Capture the cell that displays the provided text and extract its (X, Y) central coordinate. 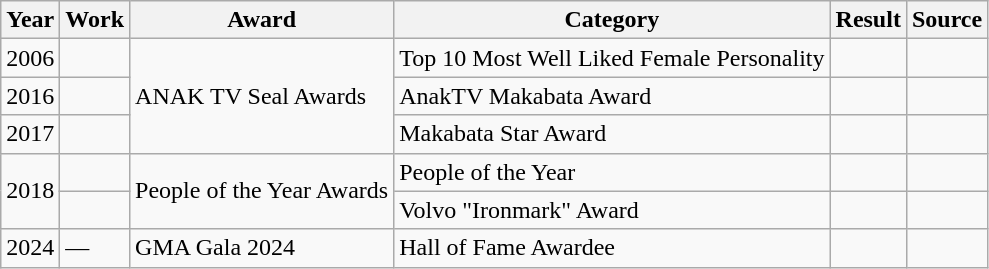
2017 (30, 134)
Makabata Star Award (612, 134)
Source (946, 20)
Award (262, 20)
AnakTV Makabata Award (612, 96)
Result (868, 20)
— (95, 248)
Top 10 Most Well Liked Female Personality (612, 58)
Category (612, 20)
2018 (30, 191)
2024 (30, 248)
GMA Gala 2024 (262, 248)
People of the Year Awards (262, 191)
Year (30, 20)
People of the Year (612, 172)
2006 (30, 58)
Work (95, 20)
Volvo "Ironmark" Award (612, 210)
2016 (30, 96)
Hall of Fame Awardee (612, 248)
ANAK TV Seal Awards (262, 96)
